Identify which cell holds the provided text, then report its (x, y) central coordinate. 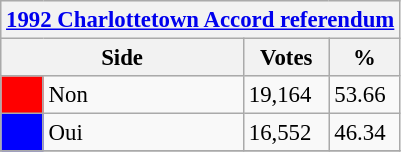
16,552 (286, 133)
19,164 (286, 95)
1992 Charlottetown Accord referendum (200, 20)
Oui (143, 133)
% (364, 58)
Side (122, 58)
46.34 (364, 133)
Non (143, 95)
Votes (286, 58)
53.66 (364, 95)
